Extract the [X, Y] coordinate from the center of the cell holding the provided text.  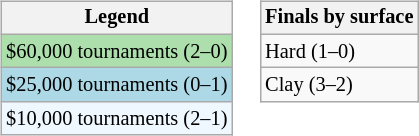
Legend [116, 18]
Clay (3–2) [339, 85]
$25,000 tournaments (0–1) [116, 85]
$60,000 tournaments (2–0) [116, 51]
Hard (1–0) [339, 51]
$10,000 tournaments (2–1) [116, 119]
Finals by surface [339, 18]
